Output the (x, y) coordinate of the center of the cell containing the given text.  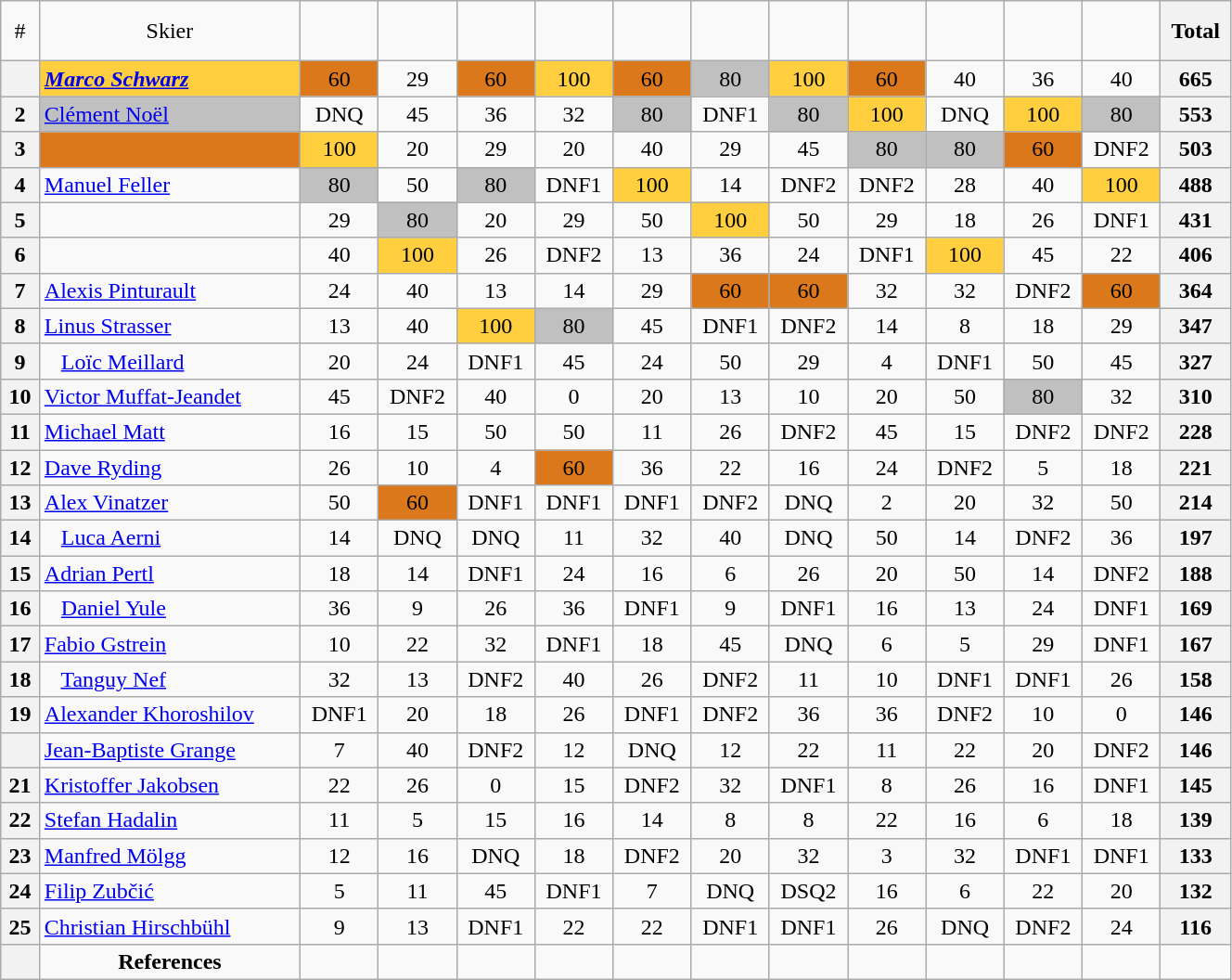
553 (1196, 114)
Loïc Meillard (169, 361)
364 (1196, 290)
# (20, 32)
Luca Aerni (169, 538)
158 (1196, 679)
167 (1196, 644)
Linus Strasser (169, 326)
488 (1196, 185)
Manuel Feller (169, 185)
Victor Muffat-Jeandet (169, 396)
Total (1196, 32)
214 (1196, 503)
197 (1196, 538)
132 (1196, 891)
Dave Ryding (169, 467)
133 (1196, 856)
Tanguy Nef (169, 679)
17 (20, 644)
188 (1196, 574)
Manfred Mölgg (169, 856)
228 (1196, 432)
Fabio Gstrein (169, 644)
Alex Vinatzer (169, 503)
Kristoffer Jakobsen (169, 785)
19 (20, 715)
Christian Hirschbühl (169, 926)
327 (1196, 361)
Jean-Baptiste Grange (169, 750)
Daniel Yule (169, 609)
Clément Noël (169, 114)
145 (1196, 785)
431 (1196, 220)
310 (1196, 396)
406 (1196, 255)
23 (20, 856)
DSQ2 (808, 891)
139 (1196, 820)
Marco Schwarz (169, 79)
25 (20, 926)
116 (1196, 926)
169 (1196, 609)
Alexis Pinturault (169, 290)
503 (1196, 149)
221 (1196, 467)
Stefan Hadalin (169, 820)
21 (20, 785)
Skier (169, 32)
References (169, 961)
Filip Zubčić (169, 891)
665 (1196, 79)
347 (1196, 326)
Michael Matt (169, 432)
Alexander Khoroshilov (169, 715)
Adrian Pertl (169, 574)
28 (965, 185)
